Provide the (X, Y) coordinate of the cell's center where the given text is located.  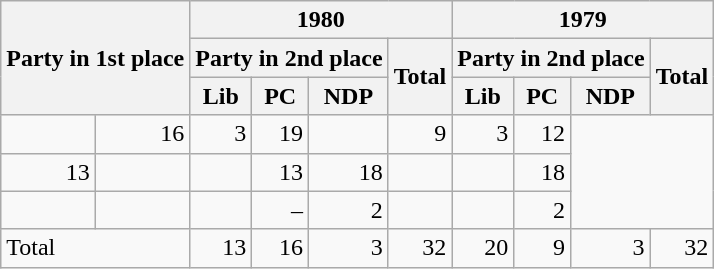
19 (280, 134)
Party in 1st place (96, 58)
– (280, 210)
1979 (583, 20)
1980 (321, 20)
12 (542, 134)
20 (483, 248)
